Capture the cell that displays the provided text and extract its (X, Y) central coordinate. 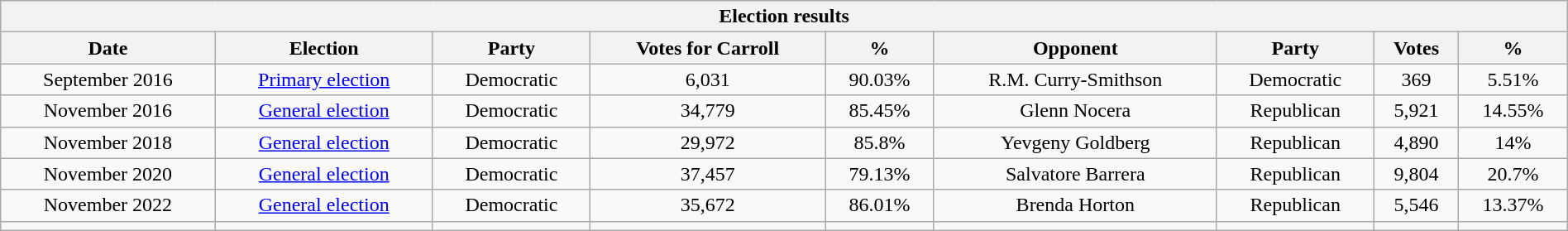
9,804 (1416, 174)
November 2018 (108, 142)
Brenda Horton (1075, 205)
37,457 (708, 174)
November 2022 (108, 205)
Votes (1416, 48)
Date (108, 48)
85.45% (880, 111)
6,031 (708, 79)
34,779 (708, 111)
4,890 (1416, 142)
Opponent (1075, 48)
Salvatore Barrera (1075, 174)
13.37% (1513, 205)
29,972 (708, 142)
20.7% (1513, 174)
Primary election (324, 79)
14.55% (1513, 111)
November 2016 (108, 111)
369 (1416, 79)
85.8% (880, 142)
R.M. Curry-Smithson (1075, 79)
5,921 (1416, 111)
5,546 (1416, 205)
Glenn Nocera (1075, 111)
Election results (784, 17)
September 2016 (108, 79)
Election (324, 48)
79.13% (880, 174)
35,672 (708, 205)
Votes for Carroll (708, 48)
Yevgeny Goldberg (1075, 142)
86.01% (880, 205)
90.03% (880, 79)
November 2020 (108, 174)
5.51% (1513, 79)
14% (1513, 142)
